Extract the [x, y] coordinate from the center of the cell holding the provided text.  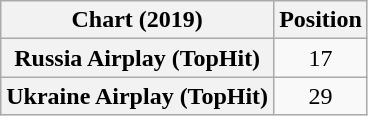
17 [321, 58]
Position [321, 20]
29 [321, 96]
Russia Airplay (TopHit) [138, 58]
Ukraine Airplay (TopHit) [138, 96]
Chart (2019) [138, 20]
